Locate the cell with the specified text and output its [x, y] center coordinate. 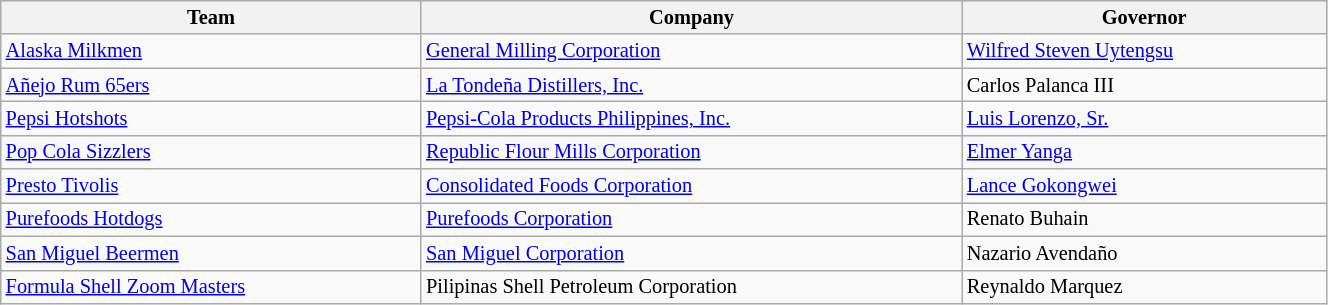
La Tondeña Distillers, Inc. [692, 85]
Republic Flour Mills Corporation [692, 152]
Company [692, 17]
Luis Lorenzo, Sr. [1144, 118]
San Miguel Beermen [211, 253]
Nazario Avendaño [1144, 253]
Alaska Milkmen [211, 51]
San Miguel Corporation [692, 253]
Carlos Palanca III [1144, 85]
Governor [1144, 17]
Renato Buhain [1144, 219]
Presto Tivolis [211, 186]
Team [211, 17]
Consolidated Foods Corporation [692, 186]
Elmer Yanga [1144, 152]
Reynaldo Marquez [1144, 287]
Purefoods Corporation [692, 219]
General Milling Corporation [692, 51]
Wilfred Steven Uytengsu [1144, 51]
Formula Shell Zoom Masters [211, 287]
Lance Gokongwei [1144, 186]
Pilipinas Shell Petroleum Corporation [692, 287]
Purefoods Hotdogs [211, 219]
Pepsi-Cola Products Philippines, Inc. [692, 118]
Pepsi Hotshots [211, 118]
Pop Cola Sizzlers [211, 152]
Añejo Rum 65ers [211, 85]
